Output the [X, Y] coordinate of the center of the cell containing the given text.  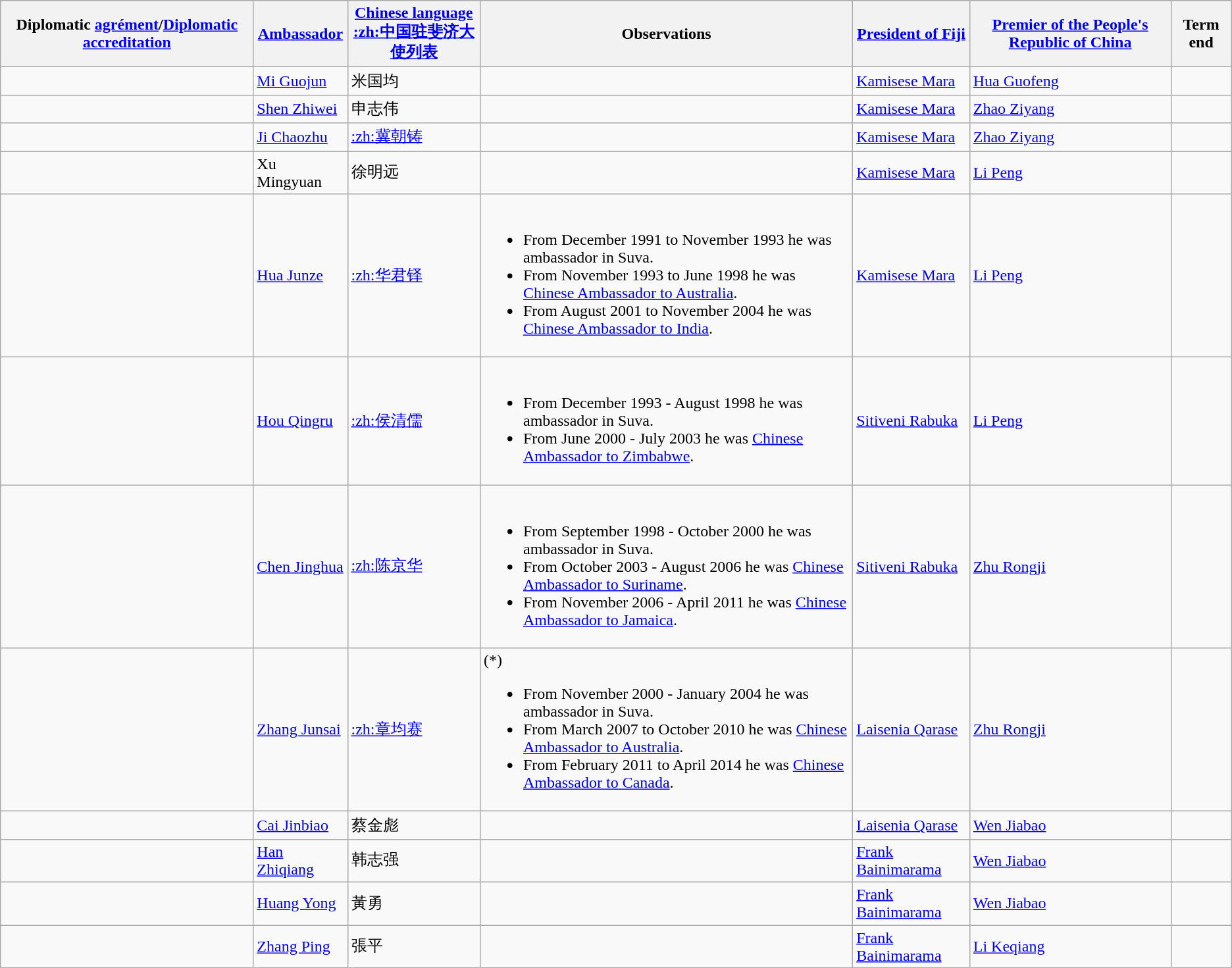
黃勇 [413, 903]
張平 [413, 946]
Ambassador [300, 34]
徐明远 [413, 172]
Observations [666, 34]
Premier of the People's Republic of China [1070, 34]
Hou Qingru [300, 421]
米国均 [413, 82]
:zh:侯清儒 [413, 421]
:zh:章均赛 [413, 730]
Han Zhiqiang [300, 861]
韩志强 [413, 861]
Zhang Junsai [300, 730]
Hua Guofeng [1070, 82]
Diplomatic agrément/Diplomatic accreditation [127, 34]
Zhang Ping [300, 946]
:zh:陈京华 [413, 567]
Hua Junze [300, 276]
Shen Zhiwei [300, 109]
:zh:冀朝铸 [413, 137]
Chinese language:zh:中国驻斐济大使列表 [413, 34]
Li Keqiang [1070, 946]
蔡金彪 [413, 825]
Ji Chaozhu [300, 137]
Xu Mingyuan [300, 172]
From December 1993 - August 1998 he was ambassador in Suva.From June 2000 - July 2003 he was Chinese Ambassador to Zimbabwe. [666, 421]
Term end [1201, 34]
President of Fiji [911, 34]
Huang Yong [300, 903]
Mi Guojun [300, 82]
:zh:华君铎 [413, 276]
Cai Jinbiao [300, 825]
Chen Jinghua [300, 567]
申志伟 [413, 109]
